Locate the cell with the specified text and output its (X, Y) center coordinate. 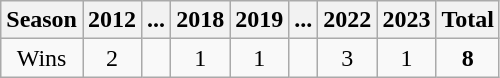
Season (42, 20)
2019 (260, 20)
3 (348, 58)
2012 (112, 20)
2023 (406, 20)
2018 (200, 20)
8 (468, 58)
2022 (348, 20)
2 (112, 58)
Total (468, 20)
Wins (42, 58)
